Extract the (X, Y) coordinate from the center of the cell holding the provided text.  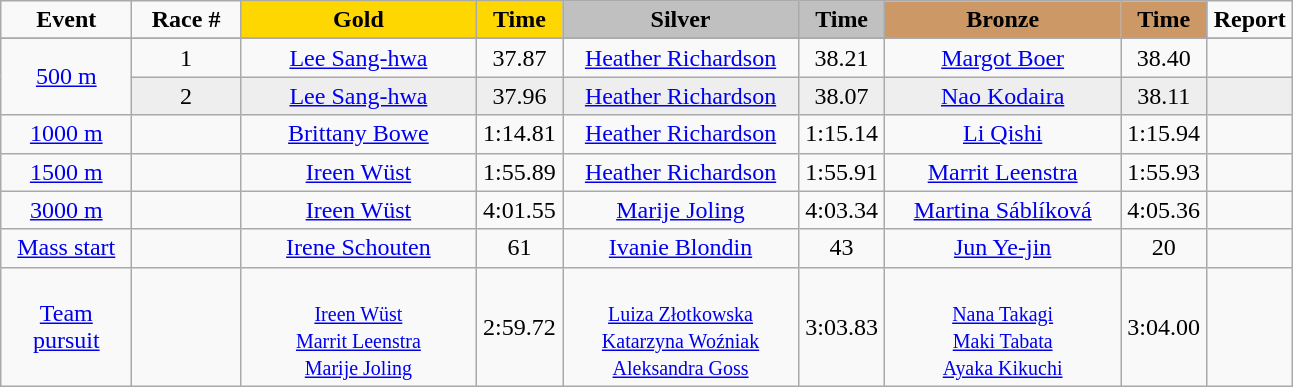
Silver (680, 20)
1:15.14 (842, 134)
Gold (358, 20)
Luiza ZłotkowskaKatarzyna WoźniakAleksandra Goss (680, 326)
38.40 (1164, 58)
37.87 (519, 58)
1:55.93 (1164, 172)
Mass start (66, 248)
Race # (186, 20)
1000 m (66, 134)
43 (842, 248)
4:05.36 (1164, 210)
1:55.89 (519, 172)
Brittany Bowe (358, 134)
61 (519, 248)
Margot Boer (1003, 58)
1 (186, 58)
38.07 (842, 96)
1:14.81 (519, 134)
37.96 (519, 96)
Martina Sáblíková (1003, 210)
Nao Kodaira (1003, 96)
4:03.34 (842, 210)
Report (1250, 20)
2 (186, 96)
Li Qishi (1003, 134)
Marije Joling (680, 210)
3000 m (66, 210)
Ivanie Blondin (680, 248)
Marrit Leenstra (1003, 172)
3:04.00 (1164, 326)
38.21 (842, 58)
Irene Schouten (358, 248)
Ireen WüstMarrit LeenstraMarije Joling (358, 326)
Jun Ye-jin (1003, 248)
2:59.72 (519, 326)
1:15.94 (1164, 134)
500 m (66, 77)
1:55.91 (842, 172)
Nana TakagiMaki TabataAyaka Kikuchi (1003, 326)
1500 m (66, 172)
20 (1164, 248)
Event (66, 20)
Team pursuit (66, 326)
3:03.83 (842, 326)
Bronze (1003, 20)
4:01.55 (519, 210)
38.11 (1164, 96)
